Find where the given text appears and provide that cell's center as [x, y] coordinate. 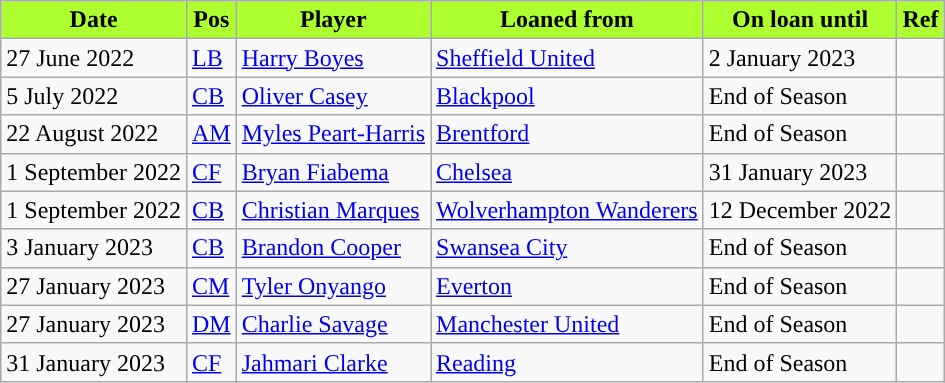
Sheffield United [568, 58]
22 August 2022 [94, 134]
CM [211, 286]
Blackpool [568, 96]
Manchester United [568, 324]
Harry Boyes [333, 58]
Swansea City [568, 248]
27 June 2022 [94, 58]
Pos [211, 20]
Christian Marques [333, 210]
AM [211, 134]
2 January 2023 [800, 58]
Date [94, 20]
Wolverhampton Wanderers [568, 210]
Oliver Casey [333, 96]
DM [211, 324]
Loaned from [568, 20]
Brandon Cooper [333, 248]
Bryan Fiabema [333, 172]
Everton [568, 286]
Reading [568, 362]
3 January 2023 [94, 248]
5 July 2022 [94, 96]
On loan until [800, 20]
Tyler Onyango [333, 286]
Ref [920, 20]
Myles Peart-Harris [333, 134]
Charlie Savage [333, 324]
Chelsea [568, 172]
12 December 2022 [800, 210]
Player [333, 20]
Jahmari Clarke [333, 362]
LB [211, 58]
Brentford [568, 134]
